Find where the given text appears and provide that cell's center as [X, Y] coordinate. 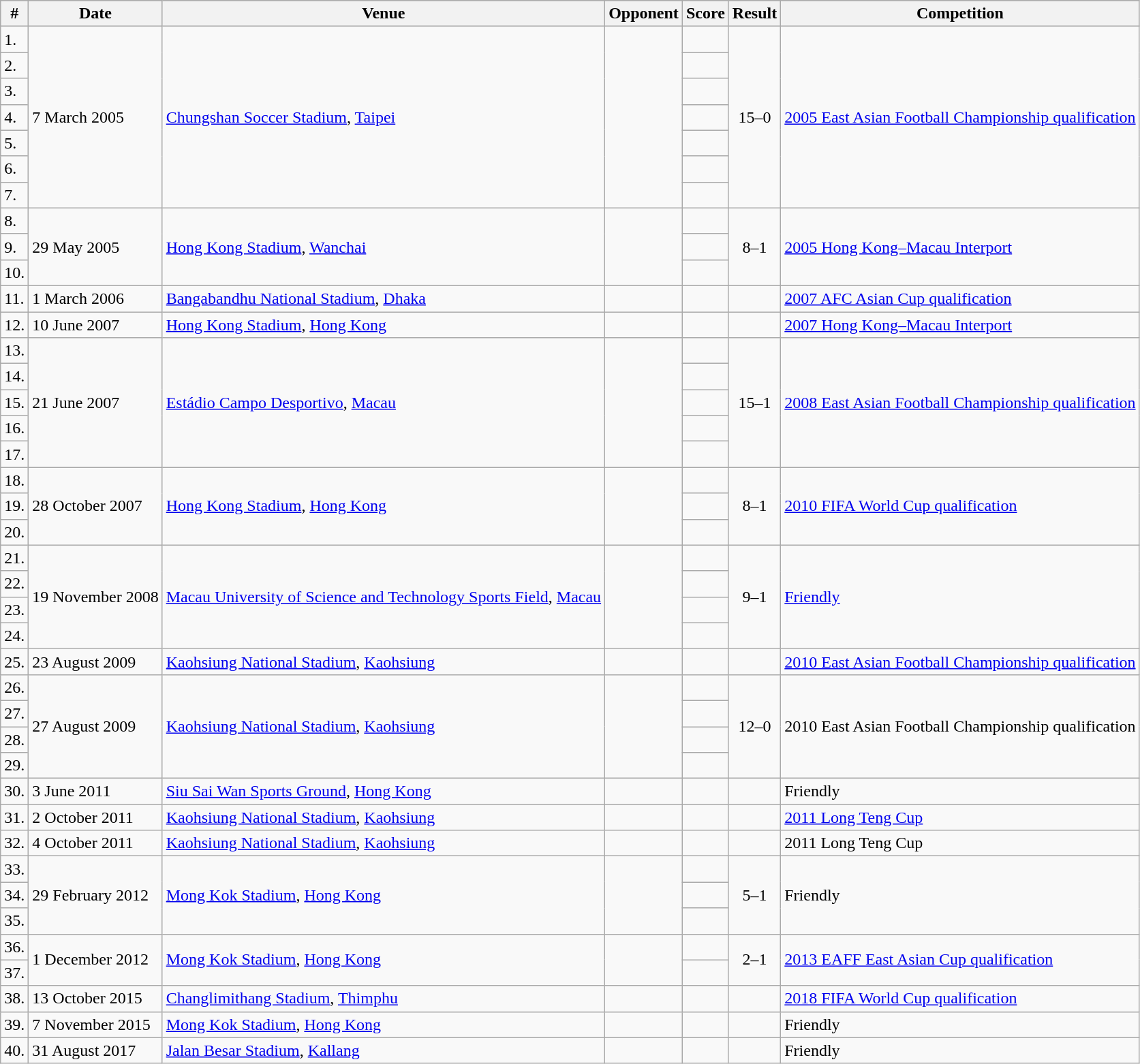
6. [15, 169]
5. [15, 143]
30. [15, 792]
Bangabandhu National Stadium, Dhaka [383, 298]
Score [705, 14]
9. [15, 247]
29 May 2005 [95, 247]
3. [15, 91]
28 October 2007 [95, 506]
7 November 2015 [95, 1024]
7. [15, 195]
21. [15, 558]
24. [15, 636]
Changlimithang Stadium, Thimphu [383, 999]
15–0 [754, 117]
2007 Hong Kong–Macau Interport [960, 325]
Siu Sai Wan Sports Ground, Hong Kong [383, 792]
38. [15, 999]
32. [15, 843]
23. [15, 610]
Chungshan Soccer Stadium, Taipei [383, 117]
35. [15, 921]
11. [15, 298]
Estádio Campo Desportivo, Macau [383, 403]
31 August 2017 [95, 1050]
2–1 [754, 960]
2007 AFC Asian Cup qualification [960, 298]
Macau University of Science and Technology Sports Field, Macau [383, 597]
21 June 2007 [95, 403]
20. [15, 532]
26. [15, 687]
28. [15, 739]
9–1 [754, 597]
1. [15, 40]
12. [15, 325]
2013 EAFF East Asian Cup qualification [960, 960]
Opponent [644, 14]
10 June 2007 [95, 325]
Date [95, 14]
22. [15, 584]
2005 East Asian Football Championship qualification [960, 117]
16. [15, 428]
19. [15, 506]
40. [15, 1050]
13 October 2015 [95, 999]
29 February 2012 [95, 895]
4 October 2011 [95, 843]
2018 FIFA World Cup qualification [960, 999]
15. [15, 403]
27. [15, 713]
29. [15, 766]
1 March 2006 [95, 298]
Venue [383, 14]
19 November 2008 [95, 597]
Jalan Besar Stadium, Kallang [383, 1050]
18. [15, 480]
33. [15, 869]
2 October 2011 [95, 817]
2005 Hong Kong–Macau Interport [960, 247]
34. [15, 895]
36. [15, 947]
Hong Kong Stadium, Wanchai [383, 247]
23 August 2009 [95, 661]
13. [15, 351]
27 August 2009 [95, 726]
39. [15, 1024]
31. [15, 817]
17. [15, 454]
8. [15, 221]
Result [754, 14]
10. [15, 272]
5–1 [754, 895]
12–0 [754, 726]
# [15, 14]
2. [15, 65]
4. [15, 117]
1 December 2012 [95, 960]
7 March 2005 [95, 117]
37. [15, 973]
25. [15, 661]
15–1 [754, 403]
Competition [960, 14]
2010 FIFA World Cup qualification [960, 506]
14. [15, 377]
3 June 2011 [95, 792]
2008 East Asian Football Championship qualification [960, 403]
